Determine the [x, y] coordinate at the center of the cell enclosing the given text.  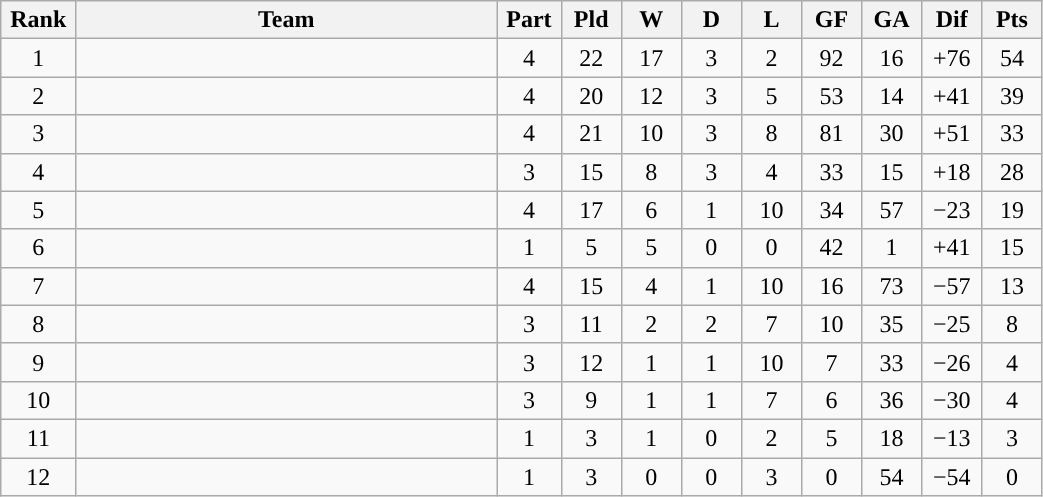
+76 [952, 58]
30 [892, 134]
W [651, 20]
−13 [952, 438]
+51 [952, 134]
42 [831, 248]
−23 [952, 210]
28 [1012, 172]
−30 [952, 400]
−26 [952, 362]
14 [892, 96]
GA [892, 20]
34 [831, 210]
53 [831, 96]
81 [831, 134]
35 [892, 324]
39 [1012, 96]
Pts [1012, 20]
36 [892, 400]
−25 [952, 324]
Part [529, 20]
D [711, 20]
20 [591, 96]
57 [892, 210]
−57 [952, 286]
19 [1012, 210]
Rank [38, 20]
18 [892, 438]
Dif [952, 20]
92 [831, 58]
13 [1012, 286]
GF [831, 20]
Team [286, 20]
21 [591, 134]
+18 [952, 172]
L [771, 20]
Pld [591, 20]
73 [892, 286]
22 [591, 58]
−54 [952, 477]
